Search for the cell housing the specified text and yield its (X, Y) center coordinate. 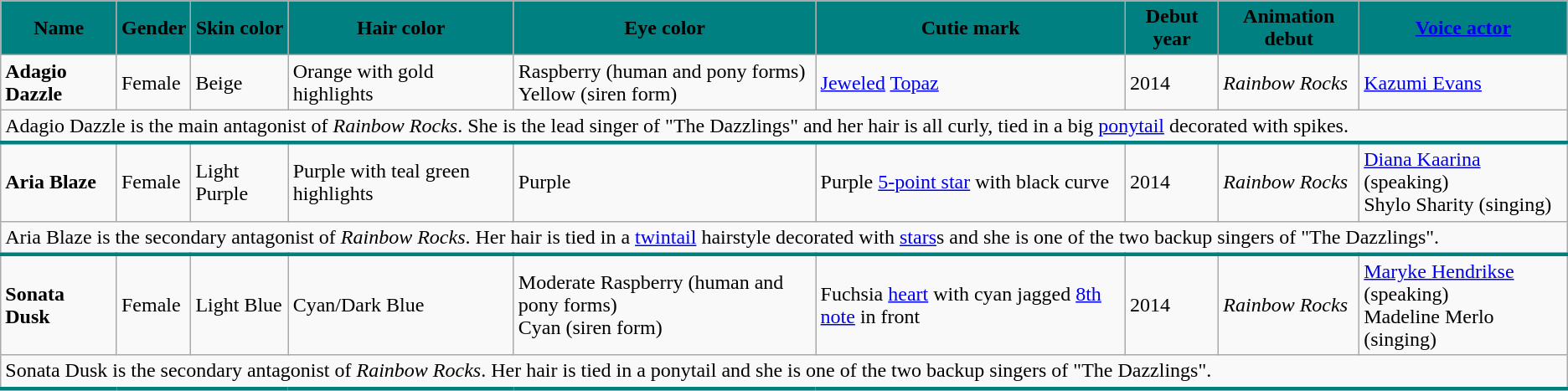
Kazumi Evans (1464, 82)
Debut year (1171, 28)
Animation debut (1289, 28)
Purple 5-point star with black curve (970, 182)
Cyan/Dark Blue (400, 305)
Raspberry (human and pony forms) Yellow (siren form) (665, 82)
Purple with teal green highlights (400, 182)
Hair color (400, 28)
Name (59, 28)
Beige (240, 82)
Jeweled Topaz (970, 82)
Maryke Hendrikse (speaking) Madeline Merlo (singing) (1464, 305)
Sonata Dusk (59, 305)
Voice actor (1464, 28)
Cutie mark (970, 28)
Fuchsia heart with cyan jagged 8th note in front (970, 305)
Aria Blaze (59, 182)
Eye color (665, 28)
Light Blue (240, 305)
Gender (153, 28)
Adagio Dazzle (59, 82)
Orange with gold highlights (400, 82)
Skin color (240, 28)
Sonata Dusk is the secondary antagonist of Rainbow Rocks. Her hair is tied in a ponytail and she is one of the two backup singers of "The Dazzlings". (784, 372)
Diana Kaarina (speaking) Shylo Sharity (singing) (1464, 182)
Purple (665, 182)
Light Purple (240, 182)
Moderate Raspberry (human and pony forms) Cyan (siren form) (665, 305)
